Determine the (x, y) coordinate at the center of the cell enclosing the given text.  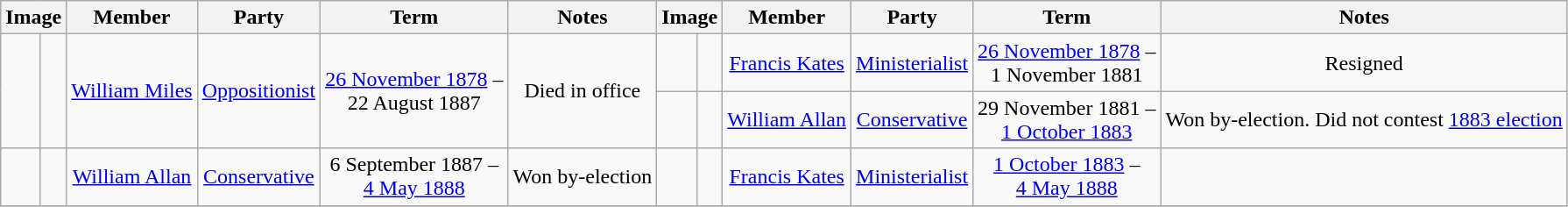
6 September 1887 –4 May 1888 (414, 177)
Oppositionist (258, 91)
Won by-election (583, 177)
1 October 1883 –4 May 1888 (1067, 177)
Won by-election. Did not contest 1883 election (1364, 119)
26 November 1878 –1 November 1881 (1067, 63)
26 November 1878 –22 August 1887 (414, 91)
Died in office (583, 91)
William Miles (131, 91)
Resigned (1364, 63)
29 November 1881 –1 October 1883 (1067, 119)
